Capture the cell that displays the provided text and extract its [X, Y] central coordinate. 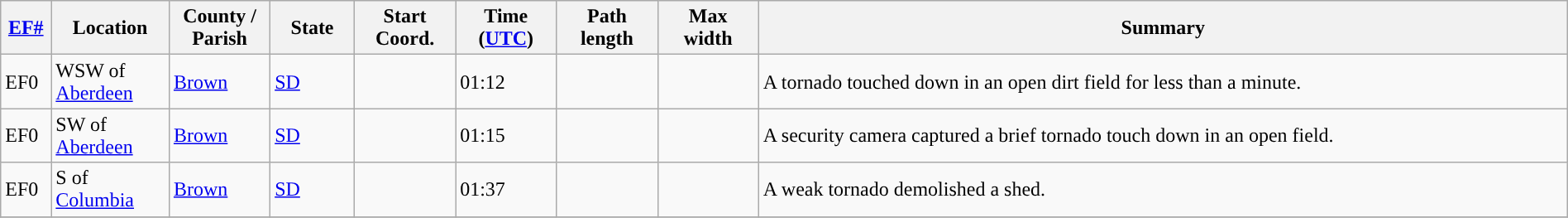
State [313, 28]
A tornado touched down in an open dirt field for less than a minute. [1163, 81]
A security camera captured a brief tornado touch down in an open field. [1163, 136]
EF# [26, 28]
A weak tornado demolished a shed. [1163, 189]
SW of Aberdeen [111, 136]
County / Parish [219, 28]
S of Columbia [111, 189]
Location [111, 28]
01:15 [506, 136]
Summary [1163, 28]
01:12 [506, 81]
Start Coord. [404, 28]
01:37 [506, 189]
WSW of Aberdeen [111, 81]
Max width [708, 28]
Path length [607, 28]
Time (UTC) [506, 28]
